Locate the cell with the specified text and output its [x, y] center coordinate. 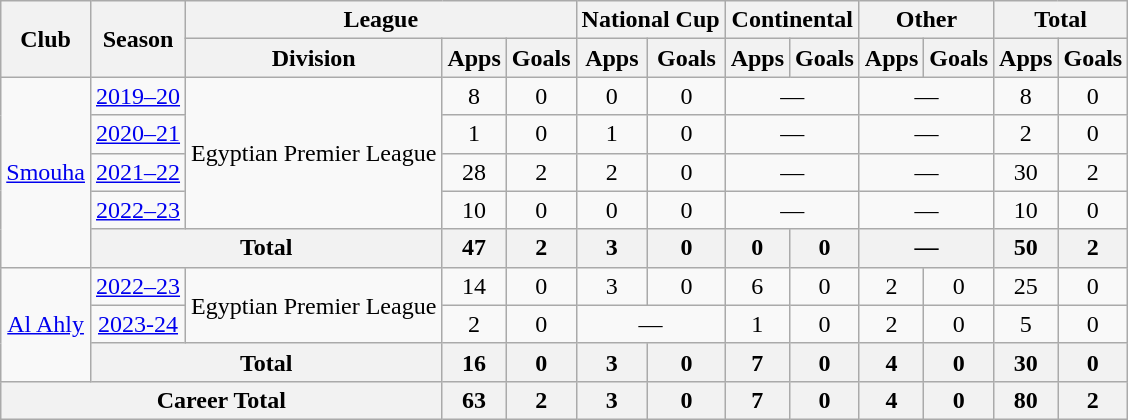
28 [474, 172]
25 [1026, 286]
Season [138, 39]
2023-24 [138, 324]
League [381, 20]
16 [474, 362]
5 [1026, 324]
Career Total [222, 400]
2019–20 [138, 96]
Al Ahly [46, 324]
Continental [792, 20]
6 [757, 286]
Division [314, 58]
14 [474, 286]
2021–22 [138, 172]
80 [1026, 400]
Club [46, 39]
Other [926, 20]
2020–21 [138, 134]
Smouha [46, 172]
50 [1026, 248]
National Cup [650, 20]
63 [474, 400]
47 [474, 248]
